Detect which cell encompasses the target text, then output its [x, y] center coordinate. 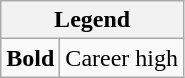
Career high [122, 58]
Legend [92, 20]
Bold [30, 58]
